Capture the cell that displays the provided text and extract its (X, Y) central coordinate. 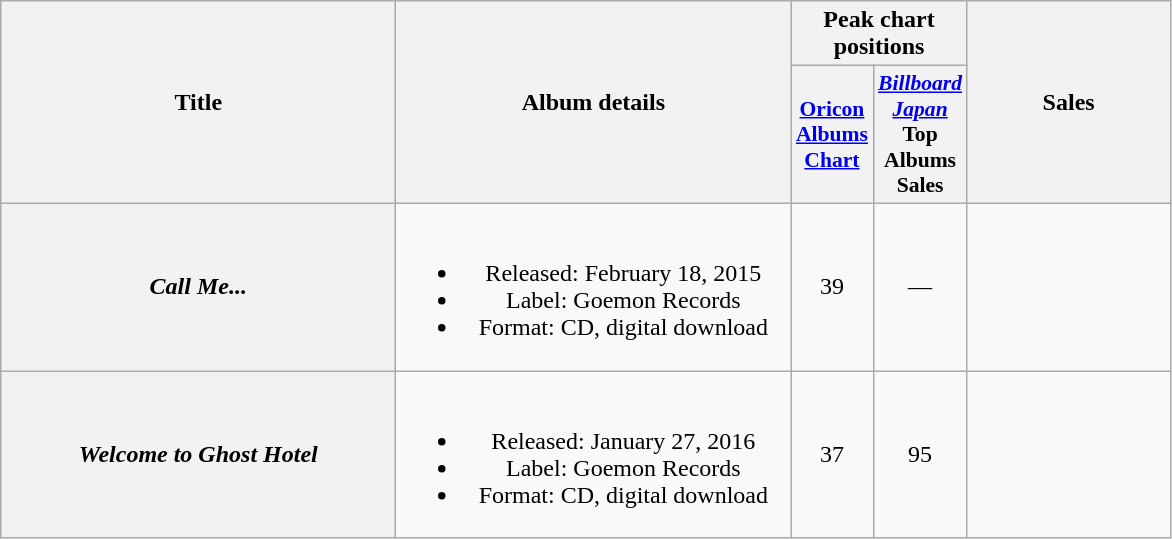
Call Me... (198, 286)
39 (832, 286)
95 (920, 454)
Title (198, 102)
Welcome to Ghost Hotel (198, 454)
Album details (594, 102)
Released: February 18, 2015Label: Goemon RecordsFormat: CD, digital download (594, 286)
Billboard Japan Top Albums Sales (920, 135)
Peak chart positions (879, 34)
— (920, 286)
Oricon Albums Chart (832, 135)
Released: January 27, 2016Label: Goemon RecordsFormat: CD, digital download (594, 454)
37 (832, 454)
Sales (1068, 102)
